Scan for the cell matching the given text and deliver its [X, Y] coordinate at center. 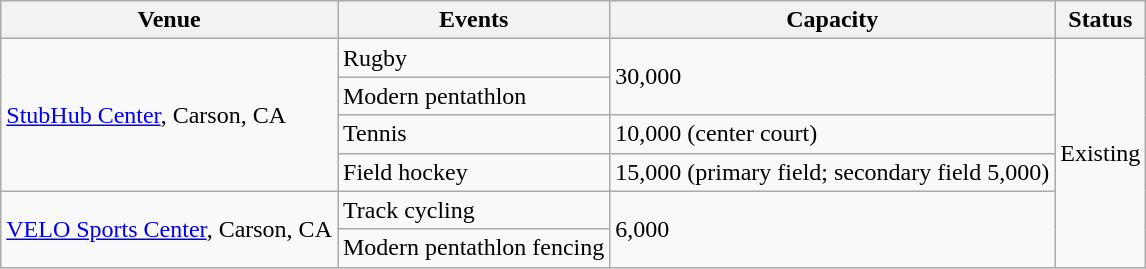
Status [1100, 20]
StubHub Center, Carson, CA [170, 115]
6,000 [832, 229]
Events [474, 20]
Existing [1100, 153]
Track cycling [474, 210]
Field hockey [474, 172]
Venue [170, 20]
Tennis [474, 134]
Capacity [832, 20]
Rugby [474, 58]
VELO Sports Center, Carson, CA [170, 229]
Modern pentathlon [474, 96]
30,000 [832, 77]
10,000 (center court) [832, 134]
Modern pentathlon fencing [474, 248]
15,000 (primary field; secondary field 5,000) [832, 172]
